Extract the (x, y) coordinate from the center of the cell holding the provided text.  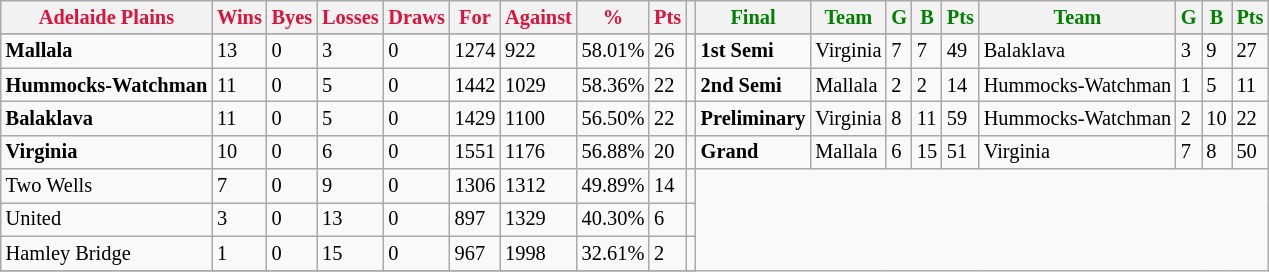
26 (668, 51)
Preliminary (754, 118)
59 (960, 118)
58.01% (614, 51)
27 (1250, 51)
2nd Semi (754, 85)
56.88% (614, 152)
1551 (475, 152)
49.89% (614, 186)
897 (475, 219)
Adelaide Plains (106, 17)
967 (475, 253)
1274 (475, 51)
1998 (538, 253)
1442 (475, 85)
Grand (754, 152)
1312 (538, 186)
% (614, 17)
United (106, 219)
56.50% (614, 118)
Draws (416, 17)
Against (538, 17)
Two Wells (106, 186)
Final (754, 17)
Byes (292, 17)
58.36% (614, 85)
For (475, 17)
1306 (475, 186)
49 (960, 51)
1029 (538, 85)
1429 (475, 118)
20 (668, 152)
32.61% (614, 253)
1329 (538, 219)
Losses (350, 17)
922 (538, 51)
1st Semi (754, 51)
Hamley Bridge (106, 253)
40.30% (614, 219)
50 (1250, 152)
Wins (240, 17)
51 (960, 152)
1176 (538, 152)
1100 (538, 118)
